Return (X, Y) of the center of cell containing provided text 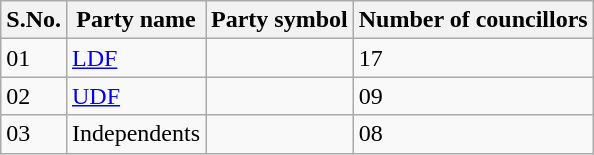
Party symbol (280, 20)
02 (34, 96)
UDF (136, 96)
Number of councillors (473, 20)
Party name (136, 20)
01 (34, 58)
LDF (136, 58)
09 (473, 96)
Independents (136, 134)
S.No. (34, 20)
08 (473, 134)
17 (473, 58)
03 (34, 134)
